Extract the (x, y) coordinate from the center of the cell holding the provided text.  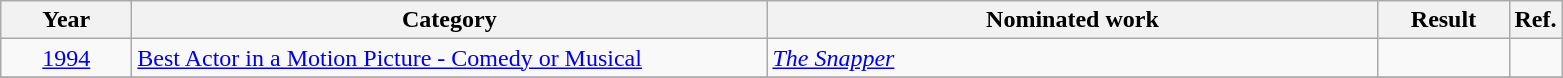
The Snapper (1072, 58)
Best Actor in a Motion Picture - Comedy or Musical (450, 58)
Result (1444, 20)
Year (66, 20)
Nominated work (1072, 20)
1994 (66, 58)
Category (450, 20)
Ref. (1536, 20)
